Capture the cell that displays the provided text and extract its [x, y] central coordinate. 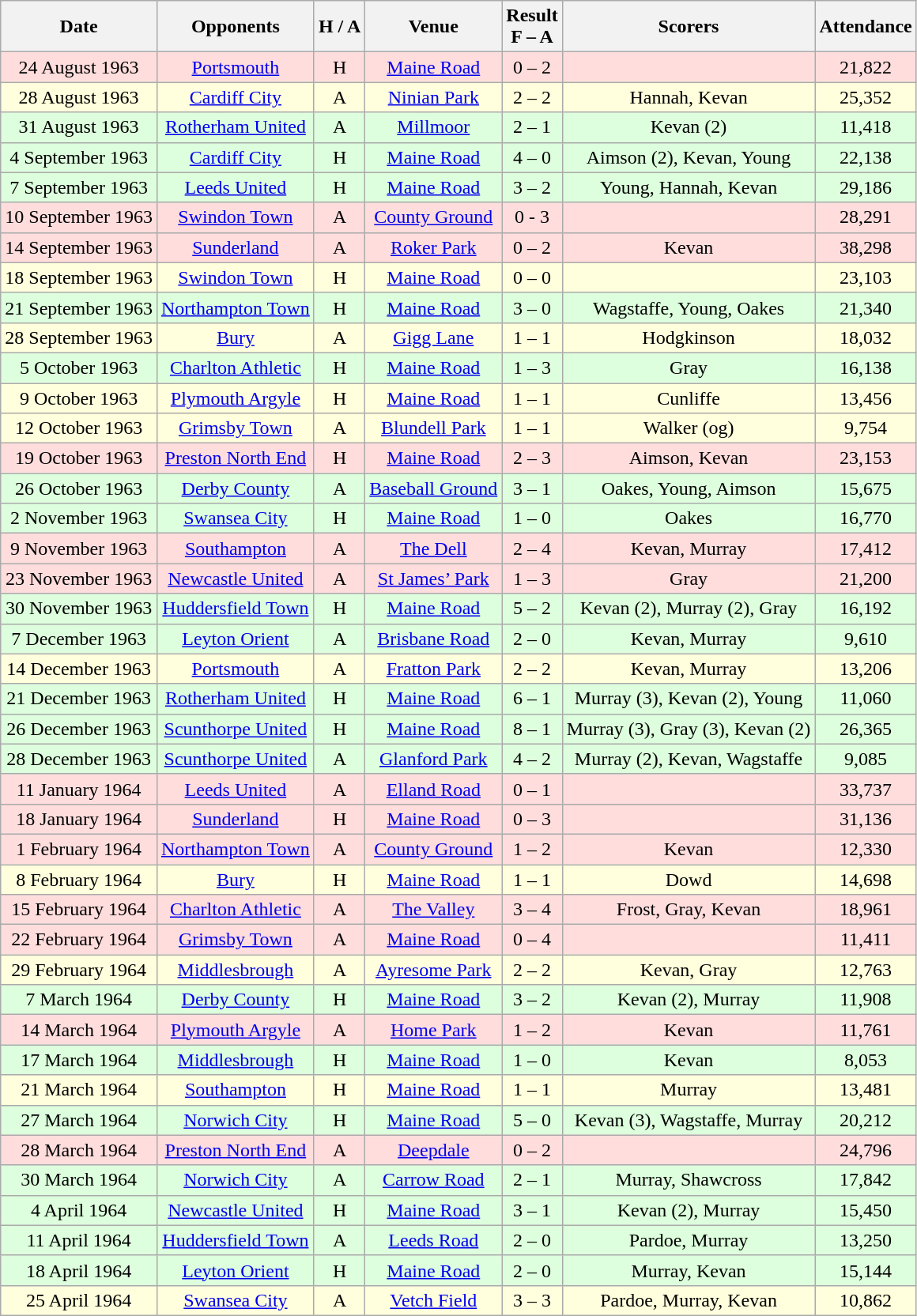
Frost, Gray, Kevan [689, 910]
20,212 [866, 1120]
28 September 1963 [79, 337]
22 February 1964 [79, 940]
29,186 [866, 187]
0 – 4 [532, 940]
H / A [339, 27]
18 January 1964 [79, 819]
18 April 1964 [79, 1270]
23 November 1963 [79, 579]
27 March 1964 [79, 1120]
14 September 1963 [79, 247]
38,298 [866, 247]
2 – 3 [532, 458]
11,761 [866, 1030]
11,411 [866, 940]
Attendance [866, 27]
5 – 2 [532, 609]
Blundell Park [433, 428]
Gigg Lane [433, 337]
Scorers [689, 27]
28 March 1964 [79, 1150]
14 March 1964 [79, 1030]
9,610 [866, 639]
3 – 3 [532, 1300]
23,153 [866, 458]
Aimson (2), Kevan, Young [689, 157]
18,032 [866, 337]
21 September 1963 [79, 307]
17,842 [866, 1180]
25,352 [866, 97]
Murray [689, 1090]
Young, Hannah, Kevan [689, 187]
Murray, Kevan [689, 1270]
26 December 1963 [79, 729]
21,822 [866, 67]
15,144 [866, 1270]
1 February 1964 [79, 849]
Leeds Road [433, 1240]
8 February 1964 [79, 880]
6 – 1 [532, 699]
33,737 [866, 789]
31,136 [866, 819]
9 November 1963 [79, 549]
5 October 1963 [79, 368]
2 November 1963 [79, 518]
Pardoe, Murray, Kevan [689, 1300]
11 January 1964 [79, 789]
Ninian Park [433, 97]
24,796 [866, 1150]
25 April 1964 [79, 1300]
13,206 [866, 669]
10 September 1963 [79, 217]
Oakes, Young, Aimson [689, 488]
Murray (3), Kevan (2), Young [689, 699]
28 August 1963 [79, 97]
7 March 1964 [79, 1000]
18 September 1963 [79, 277]
Hodgkinson [689, 337]
Ayresome Park [433, 970]
26,365 [866, 729]
7 September 1963 [79, 187]
Aimson, Kevan [689, 458]
17 March 1964 [79, 1060]
Oakes [689, 518]
Opponents [236, 27]
16,192 [866, 609]
4 April 1964 [79, 1210]
7 December 1963 [79, 639]
30 March 1964 [79, 1180]
11 April 1964 [79, 1240]
Pardoe, Murray [689, 1240]
15,450 [866, 1210]
21 December 1963 [79, 699]
Roker Park [433, 247]
24 August 1963 [79, 67]
Glanford Park [433, 759]
21,200 [866, 579]
Baseball Ground [433, 488]
ResultF – A [532, 27]
21 March 1964 [79, 1090]
28 December 1963 [79, 759]
Venue [433, 27]
18,961 [866, 910]
28,291 [866, 217]
3 – 4 [532, 910]
Cunliffe [689, 398]
19 October 1963 [79, 458]
Kevan (2) [689, 127]
8,053 [866, 1060]
Walker (og) [689, 428]
9 October 1963 [79, 398]
Dowd [689, 880]
Hannah, Kevan [689, 97]
Kevan, Gray [689, 970]
The Dell [433, 549]
11,060 [866, 699]
Millmoor [433, 127]
13,456 [866, 398]
The Valley [433, 910]
16,770 [866, 518]
21,340 [866, 307]
5 – 0 [532, 1120]
Kevan (3), Wagstaffe, Murray [689, 1120]
0 – 1 [532, 789]
0 – 0 [532, 277]
17,412 [866, 549]
Vetch Field [433, 1300]
2 – 4 [532, 549]
Wagstaffe, Young, Oakes [689, 307]
9,754 [866, 428]
12,763 [866, 970]
15 February 1964 [79, 910]
10,862 [866, 1300]
13,481 [866, 1090]
Murray (3), Gray (3), Kevan (2) [689, 729]
St James’ Park [433, 579]
11,418 [866, 127]
14,698 [866, 880]
14 December 1963 [79, 669]
8 – 1 [532, 729]
3 – 0 [532, 307]
Murray, Shawcross [689, 1180]
13,250 [866, 1240]
Kevan (2), Murray (2), Gray [689, 609]
Murray (2), Kevan, Wagstaffe [689, 759]
12,330 [866, 849]
12 October 1963 [79, 428]
4 September 1963 [79, 157]
4 – 2 [532, 759]
26 October 1963 [79, 488]
16,138 [866, 368]
0 – 3 [532, 819]
30 November 1963 [79, 609]
Deepdale [433, 1150]
4 – 0 [532, 157]
31 August 1963 [79, 127]
Elland Road [433, 789]
11,908 [866, 1000]
Fratton Park [433, 669]
Home Park [433, 1030]
0 - 3 [532, 217]
29 February 1964 [79, 970]
Brisbane Road [433, 639]
9,085 [866, 759]
Date [79, 27]
Carrow Road [433, 1180]
22,138 [866, 157]
23,103 [866, 277]
15,675 [866, 488]
